Extract the (x, y) coordinate from the center of the cell holding the provided text.  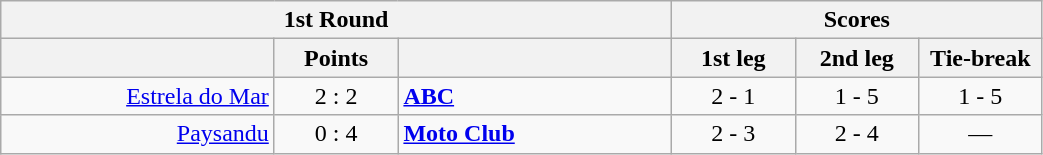
1st leg (733, 58)
2 - 3 (733, 134)
ABC (535, 96)
2 - 4 (857, 134)
— (981, 134)
2nd leg (857, 58)
Paysandu (138, 134)
2 - 1 (733, 96)
Scores (856, 20)
2 : 2 (336, 96)
Points (336, 58)
1st Round (336, 20)
0 : 4 (336, 134)
Estrela do Mar (138, 96)
Moto Club (535, 134)
Tie-break (981, 58)
